Determine the (x, y) coordinate at the center of the cell enclosing the given text.  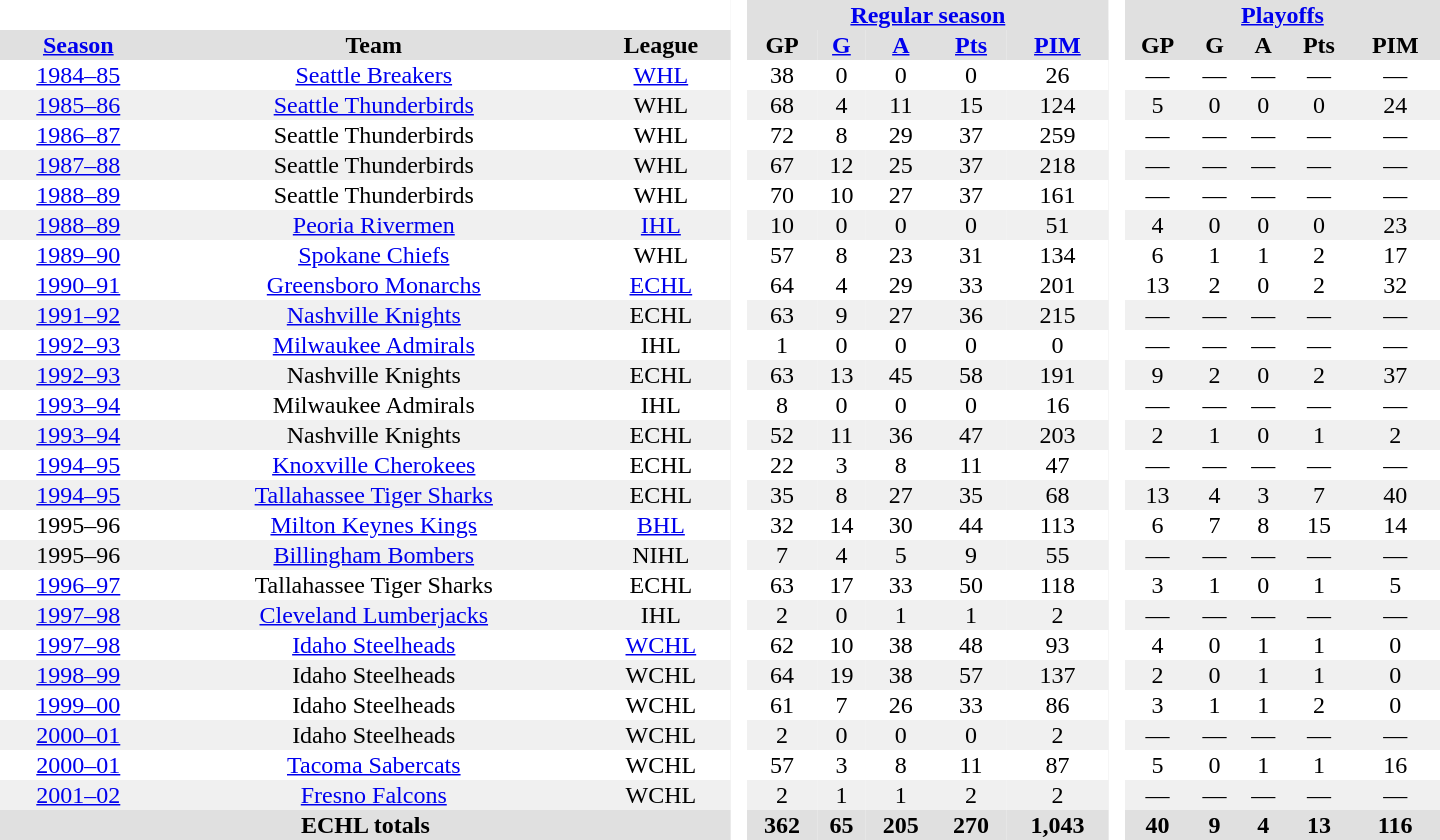
24 (1395, 105)
League (661, 45)
55 (1058, 555)
65 (842, 825)
259 (1058, 135)
22 (782, 465)
116 (1395, 825)
362 (782, 825)
118 (1058, 585)
19 (842, 675)
2001–02 (78, 795)
161 (1058, 195)
44 (971, 525)
1990–91 (78, 285)
51 (1058, 225)
Milton Keynes Kings (374, 525)
70 (782, 195)
30 (901, 525)
134 (1058, 255)
87 (1058, 765)
50 (971, 585)
67 (782, 165)
1985–86 (78, 105)
191 (1058, 375)
61 (782, 705)
1999–00 (78, 705)
205 (901, 825)
270 (971, 825)
Season (78, 45)
72 (782, 135)
NIHL (661, 555)
Regular season (928, 15)
Cleveland Lumberjacks (374, 615)
215 (1058, 315)
62 (782, 645)
93 (1058, 645)
Greensboro Monarchs (374, 285)
1,043 (1058, 825)
58 (971, 375)
124 (1058, 105)
ECHL totals (366, 825)
1991–92 (78, 315)
Knoxville Cherokees (374, 465)
Billingham Bombers (374, 555)
BHL (661, 525)
12 (842, 165)
203 (1058, 435)
Team (374, 45)
Fresno Falcons (374, 795)
201 (1058, 285)
Tacoma Sabercats (374, 765)
113 (1058, 525)
Playoffs (1282, 15)
1989–90 (78, 255)
52 (782, 435)
137 (1058, 675)
1996–97 (78, 585)
86 (1058, 705)
45 (901, 375)
Seattle Breakers (374, 75)
Spokane Chiefs (374, 255)
1987–88 (78, 165)
1986–87 (78, 135)
31 (971, 255)
1998–99 (78, 675)
218 (1058, 165)
Peoria Rivermen (374, 225)
25 (901, 165)
1984–85 (78, 75)
48 (971, 645)
